Return the (X, Y) coordinate for the center point of the cell that contains the specified text.  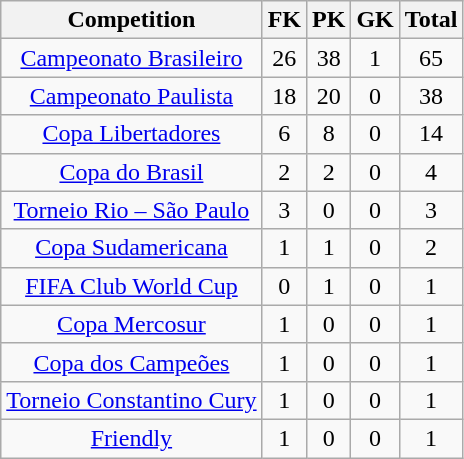
65 (431, 58)
Competition (132, 20)
FIFA Club World Cup (132, 286)
FK (284, 20)
20 (329, 96)
Copa Mercosur (132, 324)
Copa do Brasil (132, 172)
26 (284, 58)
Campeonato Brasileiro (132, 58)
Friendly (132, 438)
PK (329, 20)
Torneio Rio – São Paulo (132, 210)
18 (284, 96)
Copa dos Campeões (132, 362)
Total (431, 20)
6 (284, 134)
Torneio Constantino Cury (132, 400)
Copa Libertadores (132, 134)
14 (431, 134)
Campeonato Paulista (132, 96)
Copa Sudamericana (132, 248)
4 (431, 172)
GK (375, 20)
8 (329, 134)
